Output the (X, Y) coordinate of the center of the cell containing the given text.  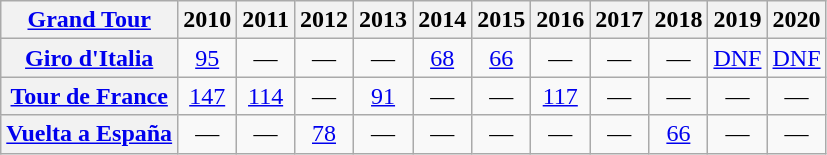
2014 (442, 20)
117 (560, 96)
78 (324, 134)
Tour de France (90, 96)
2015 (502, 20)
2017 (620, 20)
114 (266, 96)
2018 (678, 20)
95 (208, 58)
Vuelta a España (90, 134)
Grand Tour (90, 20)
2010 (208, 20)
91 (384, 96)
2019 (738, 20)
2012 (324, 20)
147 (208, 96)
2020 (796, 20)
Giro d'Italia (90, 58)
68 (442, 58)
2016 (560, 20)
2013 (384, 20)
2011 (266, 20)
